Pinpoint the cell where the given text exists, returning its (X, Y) midpoint coordinate. 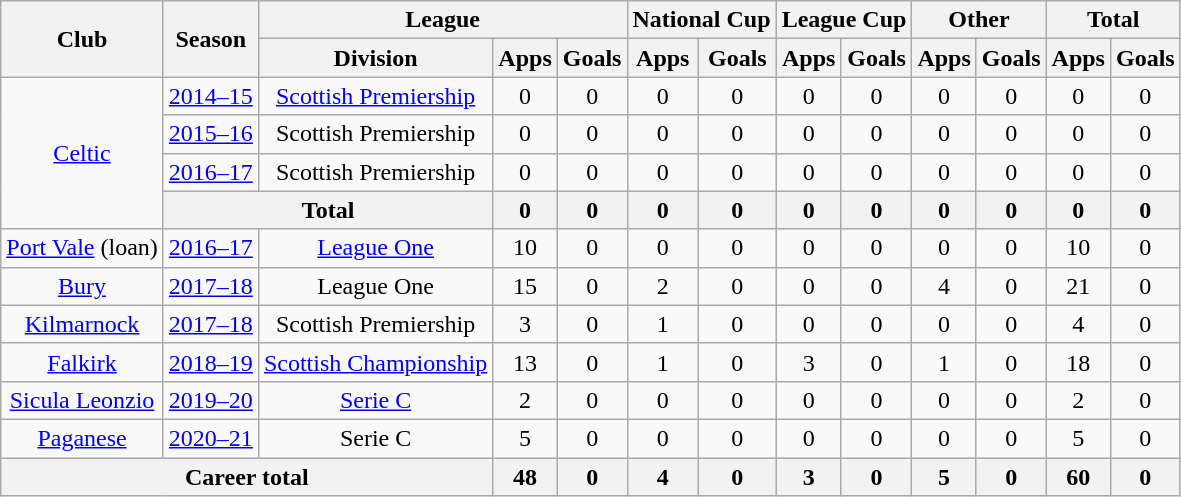
21 (1078, 286)
Scottish Championship (375, 362)
Falkirk (82, 362)
2018–19 (210, 362)
13 (525, 362)
2019–20 (210, 400)
National Cup (702, 20)
2014–15 (210, 96)
2015–16 (210, 134)
18 (1078, 362)
2020–21 (210, 438)
Paganese (82, 438)
Sicula Leonzio (82, 400)
Season (210, 39)
Division (375, 58)
Career total (247, 477)
60 (1078, 477)
League Cup (844, 20)
Bury (82, 286)
48 (525, 477)
Celtic (82, 153)
League (442, 20)
15 (525, 286)
Club (82, 39)
Kilmarnock (82, 324)
Port Vale (loan) (82, 248)
Other (979, 20)
